Pinpoint the cell where the given text exists, returning its [x, y] midpoint coordinate. 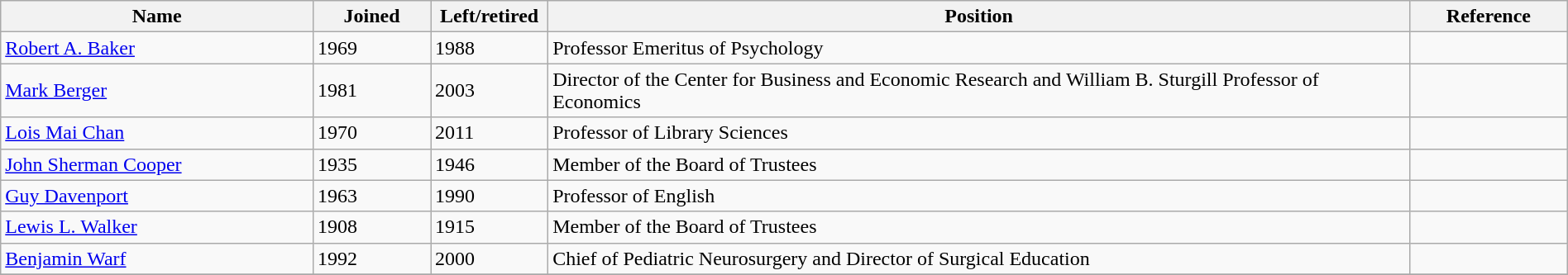
Robert A. Baker [157, 48]
1935 [371, 164]
1908 [371, 227]
Name [157, 17]
1969 [371, 48]
1915 [490, 227]
1988 [490, 48]
Guy Davenport [157, 196]
Mark Berger [157, 91]
1970 [371, 133]
Professor of Library Sciences [979, 133]
John Sherman Cooper [157, 164]
1992 [371, 258]
Left/retired [490, 17]
Reference [1489, 17]
1981 [371, 91]
2003 [490, 91]
Director of the Center for Business and Economic Research and William B. Sturgill Professor of Economics [979, 91]
Professor of English [979, 196]
Chief of Pediatric Neurosurgery and Director of Surgical Education [979, 258]
Benjamin Warf [157, 258]
1990 [490, 196]
1946 [490, 164]
1963 [371, 196]
Professor Emeritus of Psychology [979, 48]
Joined [371, 17]
Lois Mai Chan [157, 133]
Position [979, 17]
2011 [490, 133]
Lewis L. Walker [157, 227]
2000 [490, 258]
